From the cell containing the given text, extract its center point as [x, y] coordinate. 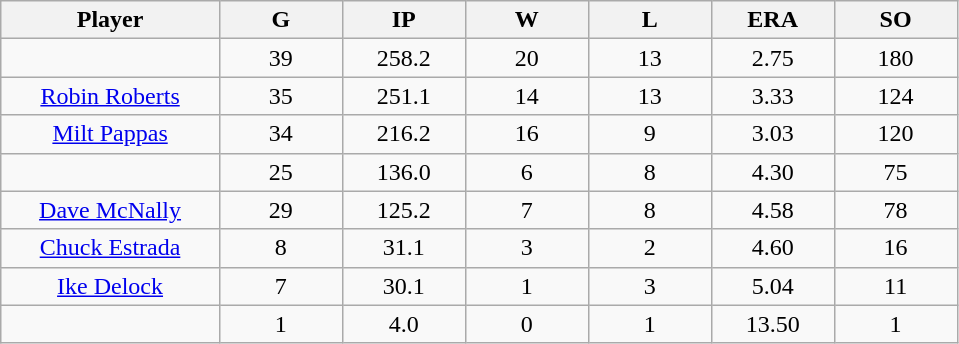
125.2 [404, 210]
Dave McNally [110, 210]
251.1 [404, 96]
34 [280, 134]
29 [280, 210]
25 [280, 172]
W [526, 20]
9 [650, 134]
Milt Pappas [110, 134]
30.1 [404, 286]
Ike Delock [110, 286]
2.75 [772, 58]
IP [404, 20]
39 [280, 58]
35 [280, 96]
120 [896, 134]
2 [650, 248]
124 [896, 96]
3.33 [772, 96]
216.2 [404, 134]
78 [896, 210]
6 [526, 172]
4.30 [772, 172]
ERA [772, 20]
14 [526, 96]
Chuck Estrada [110, 248]
SO [896, 20]
31.1 [404, 248]
5.04 [772, 286]
4.60 [772, 248]
0 [526, 324]
13.50 [772, 324]
3.03 [772, 134]
136.0 [404, 172]
L [650, 20]
11 [896, 286]
4.0 [404, 324]
20 [526, 58]
258.2 [404, 58]
Robin Roberts [110, 96]
G [280, 20]
75 [896, 172]
4.58 [772, 210]
180 [896, 58]
Player [110, 20]
